Identify which cell holds the provided text, then report its [x, y] central coordinate. 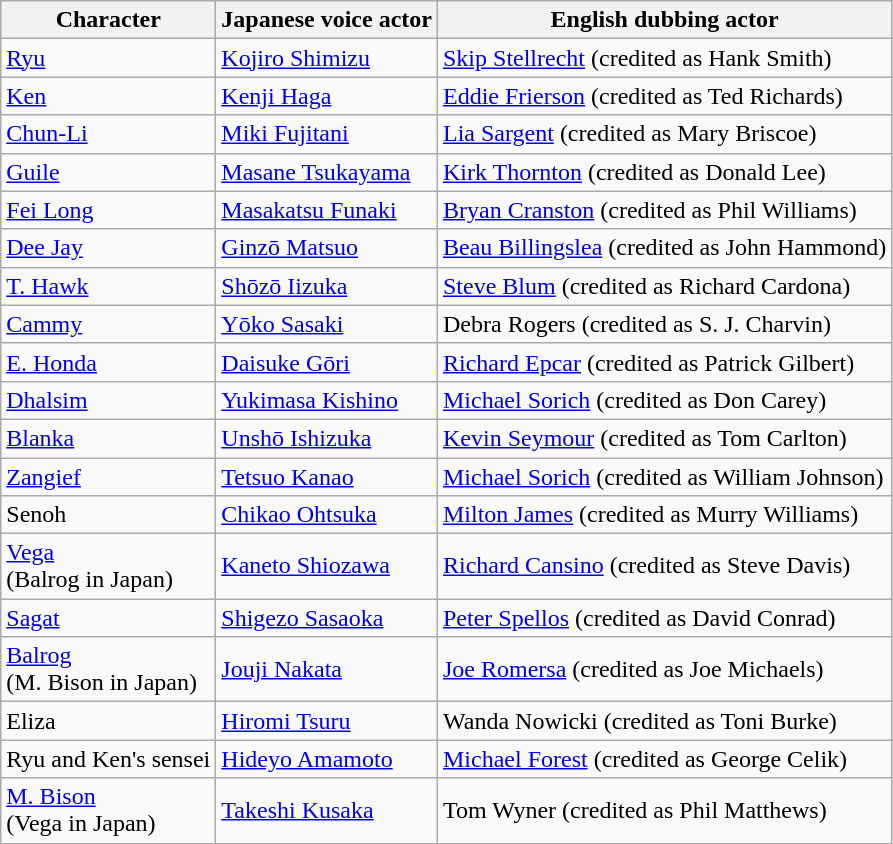
Dhalsim [108, 400]
Guile [108, 172]
Fei Long [108, 210]
Character [108, 20]
Peter Spellos (credited as David Conrad) [664, 618]
Yukimasa Kishino [327, 400]
Hiromi Tsuru [327, 721]
Miki Fujitani [327, 134]
Senoh [108, 515]
Dee Jay [108, 248]
Eddie Frierson (credited as Ted Richards) [664, 96]
Sagat [108, 618]
Michael Sorich (credited as William Johnson) [664, 477]
Kenji Haga [327, 96]
Tom Wyner (credited as Phil Matthews) [664, 810]
Yōko Sasaki [327, 324]
English dubbing actor [664, 20]
Unshō Ishizuka [327, 438]
Richard Epcar (credited as Patrick Gilbert) [664, 362]
Richard Cansino (credited as Steve Davis) [664, 566]
Chikao Ohtsuka [327, 515]
Kirk Thornton (credited as Donald Lee) [664, 172]
Kevin Seymour (credited as Tom Carlton) [664, 438]
Debra Rogers (credited as S. J. Charvin) [664, 324]
T. Hawk [108, 286]
Hideyo Amamoto [327, 759]
Takeshi Kusaka [327, 810]
Ryu [108, 58]
Blanka [108, 438]
Steve Blum (credited as Richard Cardona) [664, 286]
Shōzō Iizuka [327, 286]
Ryu and Ken's sensei [108, 759]
Beau Billingslea (credited as John Hammond) [664, 248]
Kaneto Shiozawa [327, 566]
E. Honda [108, 362]
Zangief [108, 477]
Vega (Balrog in Japan) [108, 566]
Lia Sargent (credited as Mary Briscoe) [664, 134]
Masane Tsukayama [327, 172]
Chun-Li [108, 134]
Masakatsu Funaki [327, 210]
Skip Stellrecht (credited as Hank Smith) [664, 58]
Jouji Nakata [327, 670]
Shigezo Sasaoka [327, 618]
Ken [108, 96]
Milton James (credited as Murry Williams) [664, 515]
Daisuke Gōri [327, 362]
Eliza [108, 721]
M. Bison (Vega in Japan) [108, 810]
Michael Sorich (credited as Don Carey) [664, 400]
Michael Forest (credited as George Celik) [664, 759]
Tetsuo Kanao [327, 477]
Wanda Nowicki (credited as Toni Burke) [664, 721]
Bryan Cranston (credited as Phil Williams) [664, 210]
Ginzō Matsuo [327, 248]
Joe Romersa (credited as Joe Michaels) [664, 670]
Japanese voice actor [327, 20]
Kojiro Shimizu [327, 58]
Balrog (M. Bison in Japan) [108, 670]
Cammy [108, 324]
